Scan for the cell matching the given text and deliver its (X, Y) coordinate at center. 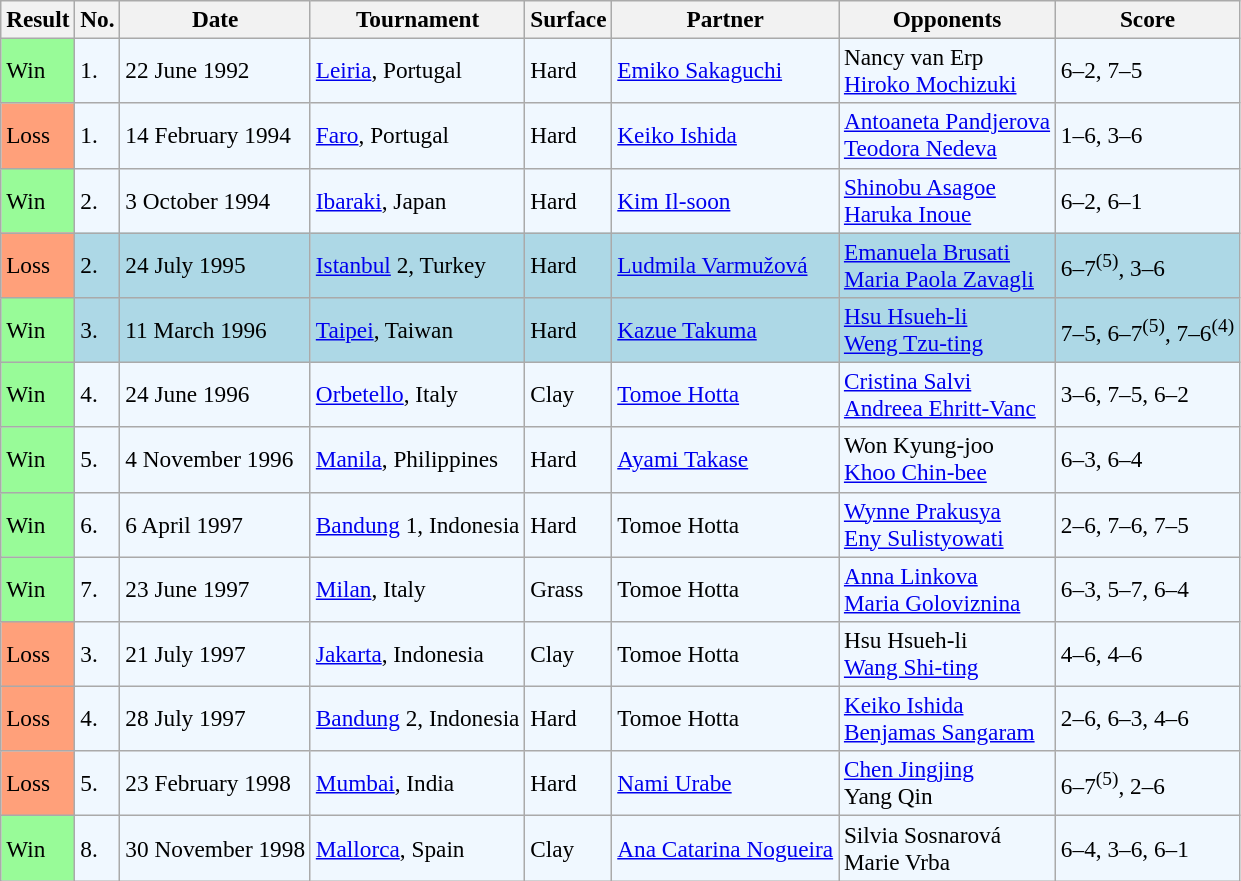
1–6, 3–6 (1147, 136)
3 October 1994 (215, 200)
No. (98, 19)
Surface (568, 19)
Bandung 2, Indonesia (417, 718)
Partner (726, 19)
7–5, 6–7(5), 7–6(4) (1147, 330)
6–3, 5–7, 6–4 (1147, 588)
6–2, 7–5 (1147, 70)
21 July 1997 (215, 654)
Silvia Sosnarová Marie Vrba (948, 848)
Hsu Hsueh-li Wang Shi-ting (948, 654)
23 February 1998 (215, 784)
11 March 1996 (215, 330)
Emiko Sakaguchi (726, 70)
Opponents (948, 19)
Date (215, 19)
4 November 1996 (215, 460)
6–3, 6–4 (1147, 460)
Tournament (417, 19)
6–7(5), 2–6 (1147, 784)
Kazue Takuma (726, 330)
6–2, 6–1 (1147, 200)
4–6, 4–6 (1147, 654)
Istanbul 2, Turkey (417, 264)
Ibaraki, Japan (417, 200)
24 July 1995 (215, 264)
Orbetello, Italy (417, 394)
Milan, Italy (417, 588)
Cristina Salvi Andreea Ehritt-Vanc (948, 394)
Wynne Prakusya Eny Sulistyowati (948, 524)
Jakarta, Indonesia (417, 654)
30 November 1998 (215, 848)
Chen Jingjing Yang Qin (948, 784)
Manila, Philippines (417, 460)
23 June 1997 (215, 588)
6–7(5), 3–6 (1147, 264)
14 February 1994 (215, 136)
Grass (568, 588)
3–6, 7–5, 6–2 (1147, 394)
Leiria, Portugal (417, 70)
28 July 1997 (215, 718)
Won Kyung-joo Khoo Chin-bee (948, 460)
Shinobu Asagoe Haruka Inoue (948, 200)
Keiko Ishida (726, 136)
Kim Il-soon (726, 200)
Taipei, Taiwan (417, 330)
Emanuela Brusati Maria Paola Zavagli (948, 264)
2–6, 7–6, 7–5 (1147, 524)
Faro, Portugal (417, 136)
22 June 1992 (215, 70)
2–6, 6–3, 4–6 (1147, 718)
Ludmila Varmužová (726, 264)
Ayami Takase (726, 460)
8. (98, 848)
6. (98, 524)
Result (38, 19)
24 June 1996 (215, 394)
7. (98, 588)
Mallorca, Spain (417, 848)
Score (1147, 19)
6–4, 3–6, 6–1 (1147, 848)
6 April 1997 (215, 524)
Mumbai, India (417, 784)
Nancy van Erp Hiroko Mochizuki (948, 70)
Bandung 1, Indonesia (417, 524)
Hsu Hsueh-li Weng Tzu-ting (948, 330)
Nami Urabe (726, 784)
Antoaneta Pandjerova Teodora Nedeva (948, 136)
Keiko Ishida Benjamas Sangaram (948, 718)
Ana Catarina Nogueira (726, 848)
Anna Linkova Maria Goloviznina (948, 588)
